Scan for the cell matching the given text and deliver its [x, y] coordinate at center. 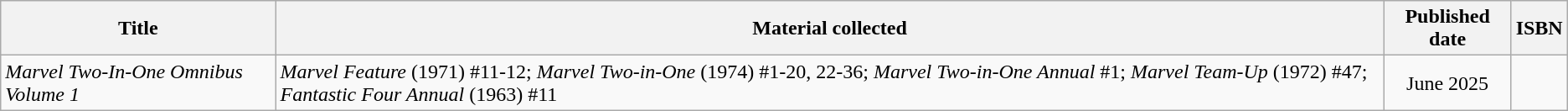
Title [138, 29]
Marvel Two-In-One Omnibus Volume 1 [138, 82]
Material collected [829, 29]
June 2025 [1447, 82]
ISBN [1540, 29]
Published date [1447, 29]
